Output the (x, y) coordinate of the center of the cell containing the given text.  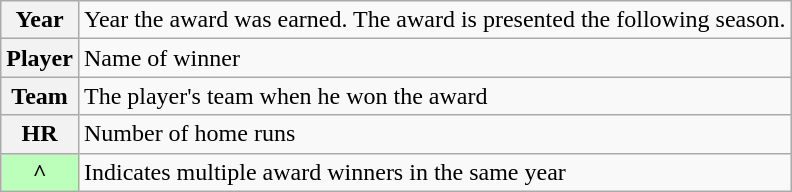
The player's team when he won the award (434, 96)
Year (40, 20)
Year the award was earned. The award is presented the following season. (434, 20)
Team (40, 96)
Name of winner (434, 58)
Player (40, 58)
Number of home runs (434, 134)
Indicates multiple award winners in the same year (434, 172)
HR (40, 134)
^ (40, 172)
